Extract the (x, y) coordinate from the center of the cell holding the provided text.  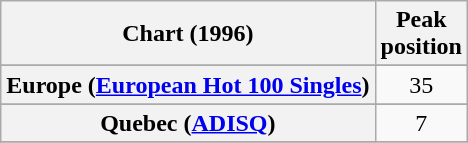
7 (421, 123)
Europe (European Hot 100 Singles) (188, 85)
35 (421, 85)
Peakposition (421, 34)
Quebec (ADISQ) (188, 123)
Chart (1996) (188, 34)
